Capture the cell that displays the provided text and extract its [X, Y] central coordinate. 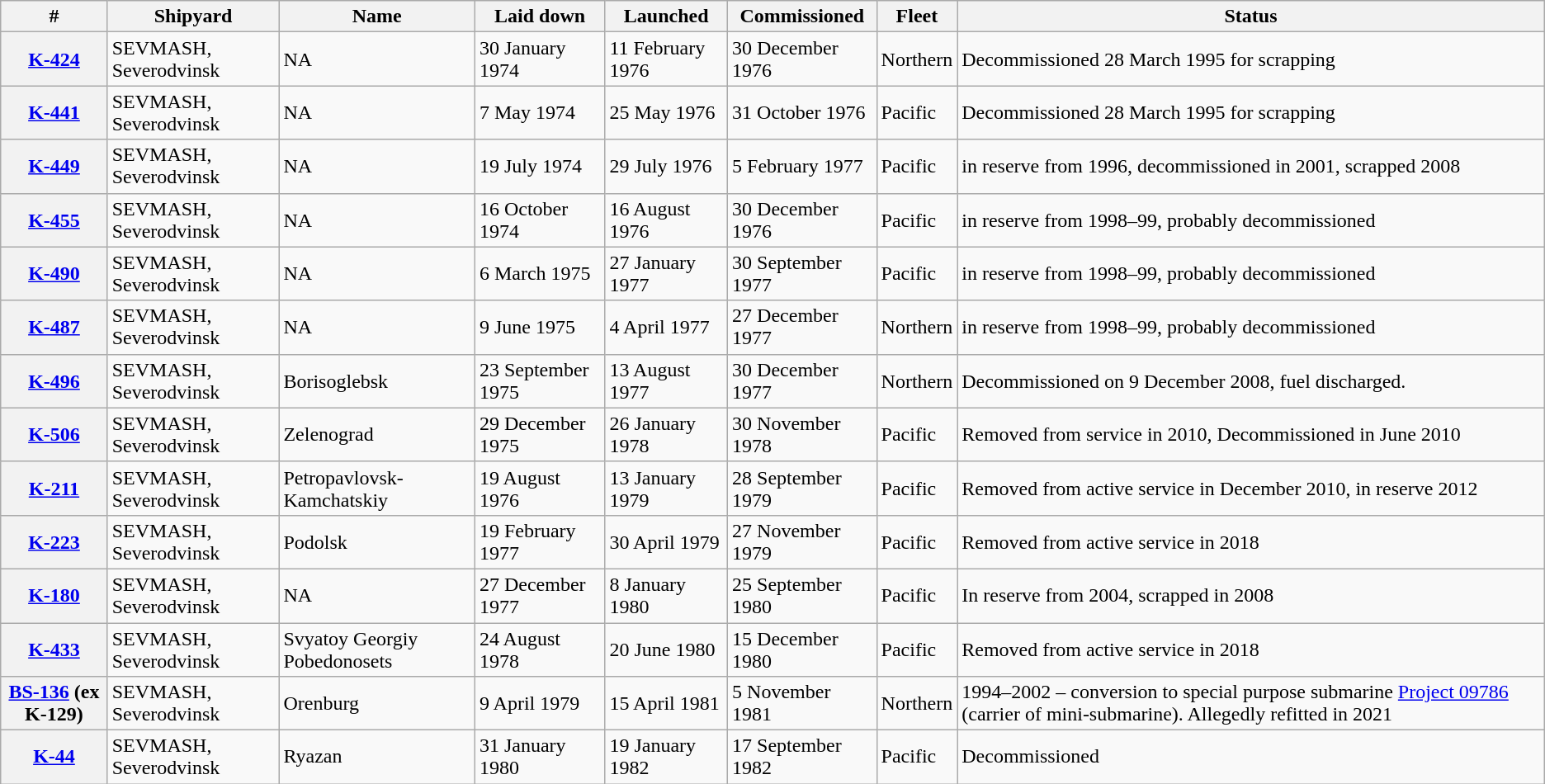
19 August 1976 [540, 489]
K-487 [54, 327]
in reserve from 1996, decommissioned in 2001, scrapped 2008 [1251, 167]
13 January 1979 [667, 489]
25 May 1976 [667, 112]
K-223 [54, 541]
Orenburg [376, 703]
16 August 1976 [667, 220]
27 November 1979 [802, 541]
30 September 1977 [802, 274]
Status [1251, 17]
31 October 1976 [802, 112]
4 April 1977 [667, 327]
24 August 1978 [540, 649]
Podolsk [376, 541]
K-441 [54, 112]
K-211 [54, 489]
Fleet [917, 17]
9 April 1979 [540, 703]
19 July 1974 [540, 167]
15 December 1980 [802, 649]
20 June 1980 [667, 649]
BS-136 (ex K-129) [54, 703]
25 September 1980 [802, 596]
Svyatoy Georgiy Pobedonosets [376, 649]
K-490 [54, 274]
29 December 1975 [540, 434]
K-455 [54, 220]
17 September 1982 [802, 758]
13 August 1977 [667, 381]
30 April 1979 [667, 541]
7 May 1974 [540, 112]
8 January 1980 [667, 596]
K-449 [54, 167]
Borisoglebsk [376, 381]
K-44 [54, 758]
31 January 1980 [540, 758]
Decommissioned on 9 December 2008, fuel discharged. [1251, 381]
Ryazan [376, 758]
Petropavlovsk-Kamchatskiy [376, 489]
In reserve from 2004, scrapped in 2008 [1251, 596]
19 January 1982 [667, 758]
Decommissioned [1251, 758]
K-506 [54, 434]
Shipyard [193, 17]
Commissioned [802, 17]
30 November 1978 [802, 434]
5 November 1981 [802, 703]
Name [376, 17]
Launched [667, 17]
19 February 1977 [540, 541]
6 March 1975 [540, 274]
29 July 1976 [667, 167]
# [54, 17]
K-424 [54, 59]
K-180 [54, 596]
16 October 1974 [540, 220]
Zelenograd [376, 434]
Laid down [540, 17]
9 June 1975 [540, 327]
15 April 1981 [667, 703]
23 September 1975 [540, 381]
K-496 [54, 381]
11 February 1976 [667, 59]
26 January 1978 [667, 434]
28 September 1979 [802, 489]
30 January 1974 [540, 59]
Removed from service in 2010, Decommissioned in June 2010 [1251, 434]
5 February 1977 [802, 167]
K-433 [54, 649]
1994–2002 – conversion to special purpose submarine Project 09786 (carrier of mini-submarine). Allegedly refitted in 2021 [1251, 703]
27 January 1977 [667, 274]
Removed from active service in December 2010, in reserve 2012 [1251, 489]
30 December 1977 [802, 381]
